From the cell containing the given text, extract its center point as [x, y] coordinate. 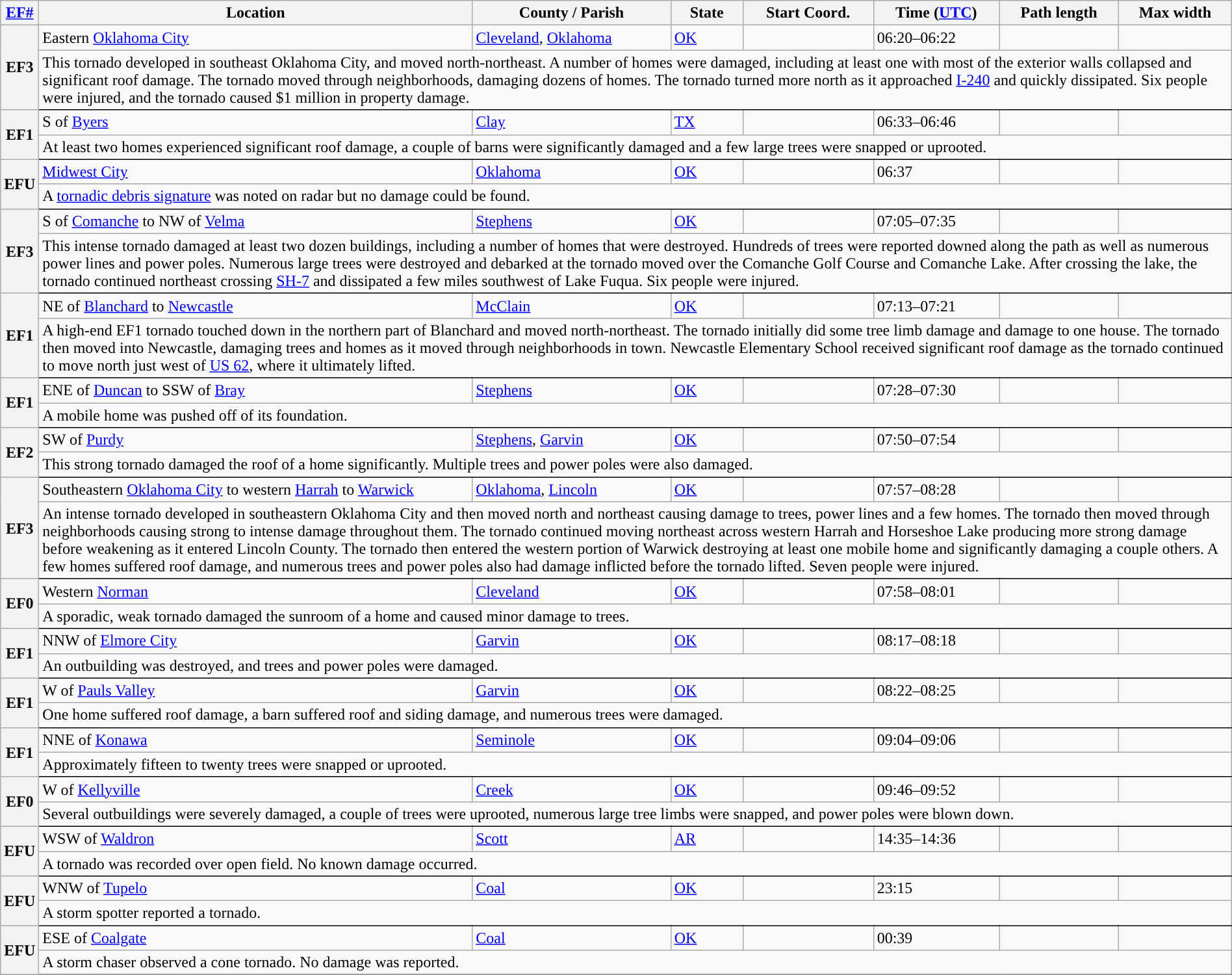
S of Byers [256, 122]
W of Pauls Valley [256, 690]
An outbuilding was destroyed, and trees and power poles were damaged. [635, 666]
06:37 [936, 172]
A mobile home was pushed off of its foundation. [635, 415]
Cleveland [572, 591]
SW of Purdy [256, 440]
Stephens, Garvin [572, 440]
County / Parish [572, 13]
07:50–07:54 [936, 440]
This strong tornado damaged the roof of a home significantly. Multiple trees and power poles were also damaged. [635, 465]
00:39 [936, 938]
Clay [572, 122]
07:05–07:35 [936, 221]
Approximately fifteen to twenty trees were snapped or uprooted. [635, 764]
Western Norman [256, 591]
One home suffered roof damage, a barn suffered roof and siding damage, and numerous trees were damaged. [635, 715]
06:33–06:46 [936, 122]
Cleveland, Oklahoma [572, 38]
ENE of Duncan to SSW of Bray [256, 390]
Start Coord. [808, 13]
State [707, 13]
Oklahoma, Lincoln [572, 489]
08:22–08:25 [936, 690]
Southeastern Oklahoma City to western Harrah to Warwick [256, 489]
Path length [1059, 13]
A storm chaser observed a cone tornado. No damage was reported. [635, 963]
TX [707, 122]
Location [256, 13]
W of Kellyville [256, 789]
A storm spotter reported a tornado. [635, 913]
NNW of Elmore City [256, 641]
23:15 [936, 889]
07:28–07:30 [936, 390]
Time (UTC) [936, 13]
WNW of Tupelo [256, 889]
WSW of Waldron [256, 838]
Oklahoma [572, 172]
S of Comanche to NW of Velma [256, 221]
A sporadic, weak tornado damaged the sunroom of a home and caused minor damage to trees. [635, 616]
NNE of Konawa [256, 740]
06:20–06:22 [936, 38]
07:58–08:01 [936, 591]
EF# [19, 13]
EF2 [19, 452]
07:57–08:28 [936, 489]
A tornadic debris signature was noted on radar but no damage could be found. [635, 196]
McClain [572, 305]
A tornado was recorded over open field. No known damage occurred. [635, 864]
At least two homes experienced significant roof damage, a couple of barns were significantly damaged and a few large trees were snapped or uprooted. [635, 147]
AR [707, 838]
09:04–09:06 [936, 740]
Several outbuildings were severely damaged, a couple of trees were uprooted, numerous large tree limbs were snapped, and power poles were blown down. [635, 814]
09:46–09:52 [936, 789]
NE of Blanchard to Newcastle [256, 305]
Midwest City [256, 172]
07:13–07:21 [936, 305]
Max width [1175, 13]
ESE of Coalgate [256, 938]
08:17–08:18 [936, 641]
Scott [572, 838]
Seminole [572, 740]
Eastern Oklahoma City [256, 38]
Creek [572, 789]
14:35–14:36 [936, 838]
